Determine the [x, y] coordinate at the center of the cell enclosing the given text.  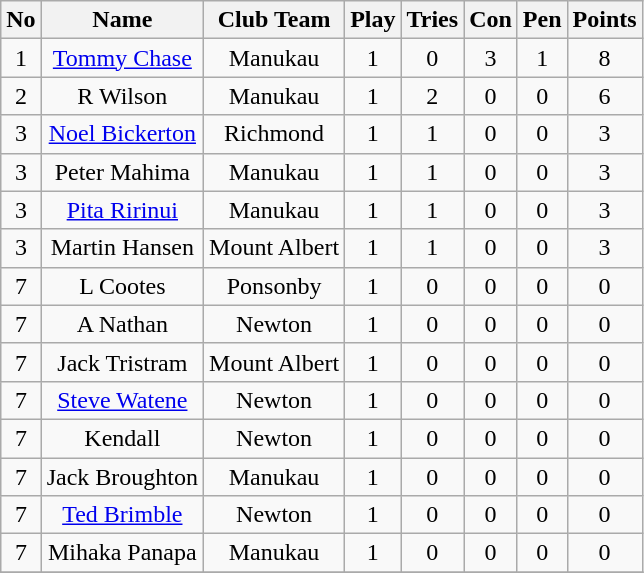
No [21, 20]
Play [373, 20]
Club Team [274, 20]
Pen [542, 20]
6 [604, 96]
Points [604, 20]
Mihaka Panapa [122, 553]
R Wilson [122, 96]
Martin Hansen [122, 248]
L Cootes [122, 286]
Kendall [122, 438]
Richmond [274, 134]
Peter Mahima [122, 172]
Noel Bickerton [122, 134]
Tries [432, 20]
Ponsonby [274, 286]
Tommy Chase [122, 58]
Pita Ririnui [122, 210]
Ted Brimble [122, 515]
Jack Broughton [122, 477]
Name [122, 20]
Con [491, 20]
A Nathan [122, 324]
Steve Watene [122, 400]
Jack Tristram [122, 362]
8 [604, 58]
